From the cell containing the given text, extract its center point as [X, Y] coordinate. 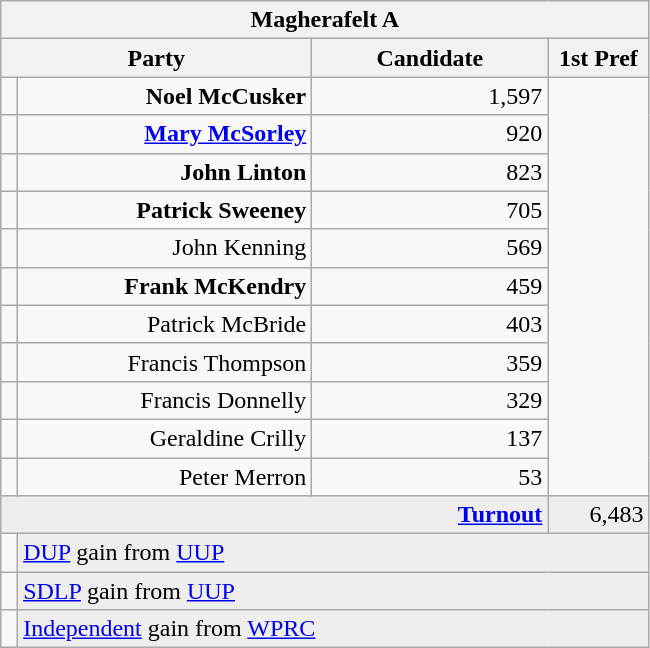
53 [430, 477]
823 [430, 172]
Peter Merron [165, 477]
359 [430, 362]
459 [430, 286]
Noel McCusker [165, 96]
DUP gain from UUP [334, 553]
569 [430, 248]
329 [430, 400]
Mary McSorley [165, 134]
1,597 [430, 96]
John Linton [165, 172]
Party [156, 58]
John Kenning [165, 248]
Turnout [274, 515]
705 [430, 210]
403 [430, 324]
Candidate [430, 58]
SDLP gain from UUP [334, 591]
Frank McKendry [165, 286]
1st Pref [598, 58]
Independent gain from WPRC [334, 629]
6,483 [598, 515]
Patrick McBride [165, 324]
Francis Thompson [165, 362]
137 [430, 438]
Francis Donnelly [165, 400]
Geraldine Crilly [165, 438]
Patrick Sweeney [165, 210]
920 [430, 134]
Magherafelt A [325, 20]
